Output the (x, y) coordinate of the center of the cell containing the given text.  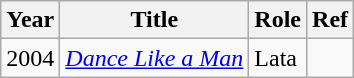
2004 (30, 58)
Dance Like a Man (154, 58)
Year (30, 20)
Title (154, 20)
Role (278, 20)
Ref (330, 20)
Lata (278, 58)
